Identify which cell holds the provided text, then report its (x, y) central coordinate. 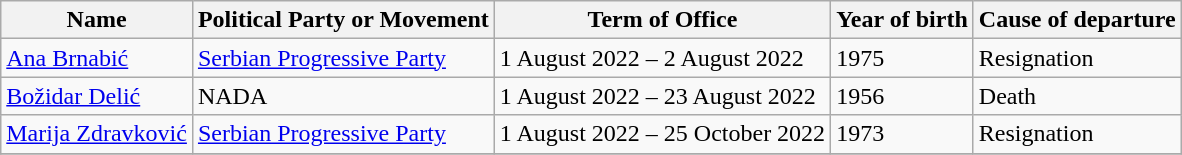
1956 (902, 96)
1973 (902, 134)
Year of birth (902, 20)
1 August 2022 – 25 October 2022 (662, 134)
Term of Office (662, 20)
Death (1077, 96)
NADA (343, 96)
Božidar Delić (97, 96)
1975 (902, 58)
Name (97, 20)
Ana Brnabić (97, 58)
1 August 2022 – 2 August 2022 (662, 58)
1 August 2022 – 23 August 2022 (662, 96)
Political Party or Movement (343, 20)
Marija Zdravković (97, 134)
Cause of departure (1077, 20)
